For the text-containing cell, return its midpoint in [x, y] coordinate format. 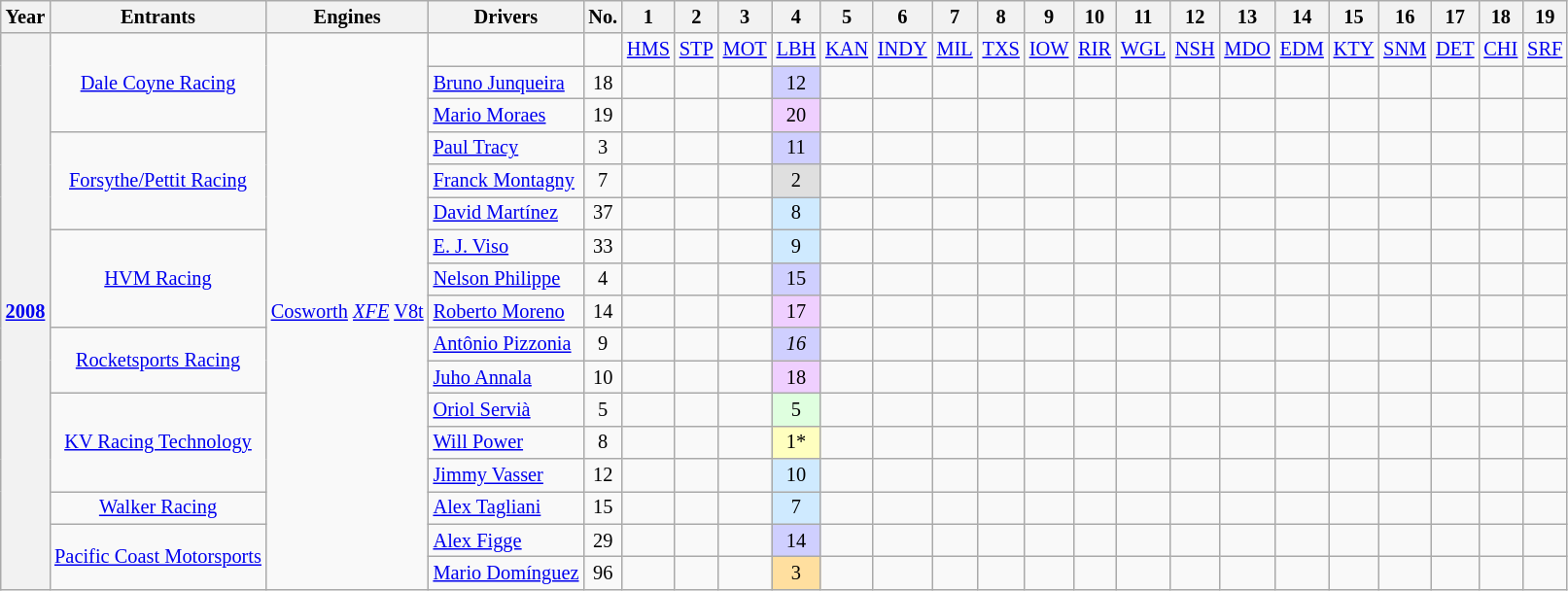
MOT [745, 50]
HVM Racing [157, 278]
2008 [25, 311]
Entrants [157, 17]
E. J. Viso [506, 246]
IOW [1049, 50]
Antônio Pizzonia [506, 344]
KAN [847, 50]
INDY [902, 50]
Nelson Philippe [506, 279]
Cosworth XFE V8t [348, 311]
KTY [1354, 50]
Oriol Servià [506, 409]
6 [902, 17]
Roberto Moreno [506, 311]
37 [603, 213]
96 [603, 573]
RIR [1095, 50]
MIL [955, 50]
Paul Tracy [506, 148]
Year [25, 17]
CHI [1501, 50]
EDM [1303, 50]
Dale Coyne Racing [157, 82]
Franck Montagny [506, 181]
29 [603, 540]
KV Racing Technology [157, 441]
MDO [1246, 50]
Mario Domínguez [506, 573]
Engines [348, 17]
1 [648, 17]
LBH [796, 50]
STP [696, 50]
Juho Annala [506, 377]
WGL [1143, 50]
TXS [1001, 50]
Drivers [506, 17]
Alex Tagliani [506, 507]
Pacific Coast Motorsports [157, 556]
Mario Moraes [506, 115]
HMS [648, 50]
Forsythe/Pettit Racing [157, 181]
David Martínez [506, 213]
Will Power [506, 442]
Bruno Junqueira [506, 83]
20 [796, 115]
SNM [1405, 50]
Rocketsports Racing [157, 360]
NSH [1195, 50]
Walker Racing [157, 507]
13 [1246, 17]
Jimmy Vasser [506, 475]
Alex Figge [506, 540]
1* [796, 442]
SRF [1545, 50]
No. [603, 17]
DET [1454, 50]
33 [603, 246]
